Scan for the cell matching the given text and deliver its [X, Y] coordinate at center. 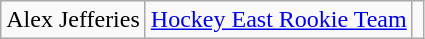
Alex Jefferies [74, 20]
Hockey East Rookie Team [278, 20]
